Return the (x, y) coordinate for the center point of the cell that contains the specified text.  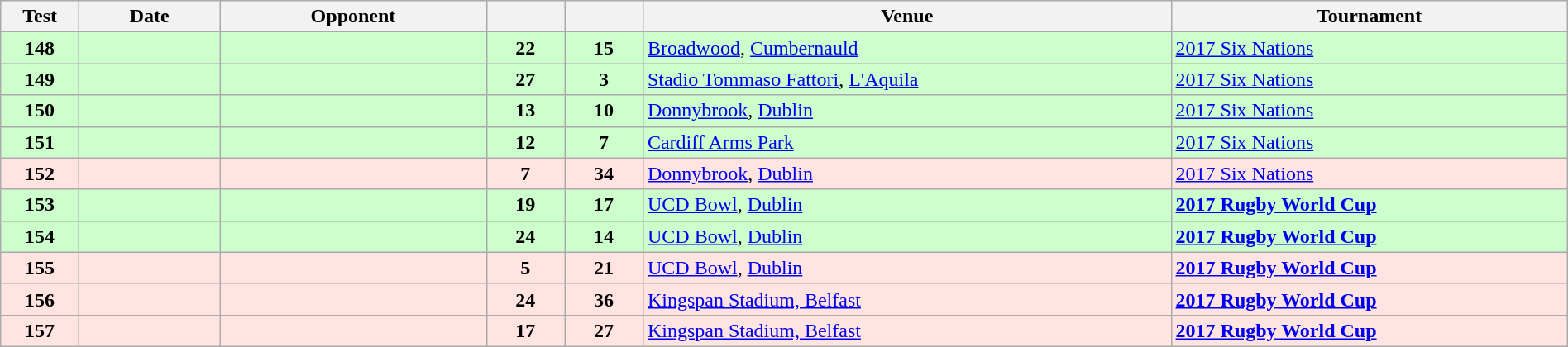
19 (526, 205)
10 (604, 111)
154 (40, 236)
153 (40, 205)
157 (40, 330)
5 (526, 268)
3 (604, 79)
Test (40, 17)
155 (40, 268)
Venue (906, 17)
22 (526, 48)
Stadio Tommaso Fattori, L'Aquila (906, 79)
34 (604, 173)
12 (526, 142)
151 (40, 142)
Opponent (353, 17)
156 (40, 299)
Cardiff Arms Park (906, 142)
15 (604, 48)
149 (40, 79)
Date (149, 17)
148 (40, 48)
150 (40, 111)
Tournament (1370, 17)
14 (604, 236)
13 (526, 111)
152 (40, 173)
Broadwood, Cumbernauld (906, 48)
36 (604, 299)
21 (604, 268)
